Provide the (X, Y) coordinate of the cell's center where the given text is located.  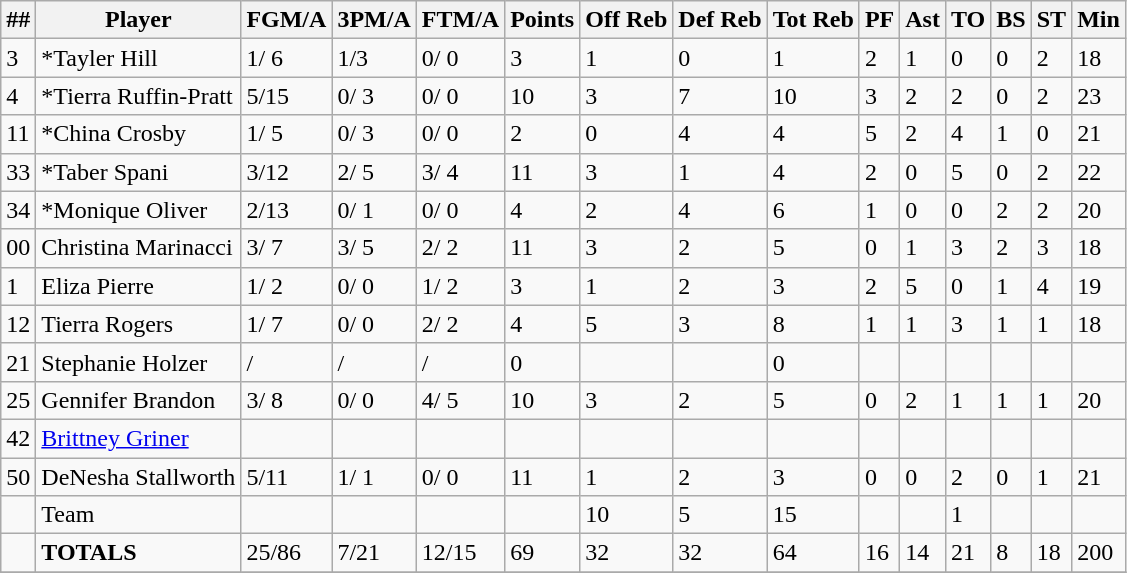
FGM/A (286, 20)
*China Crosby (138, 134)
Ast (923, 20)
33 (18, 172)
6 (813, 210)
12 (18, 324)
Brittney Griner (138, 438)
DeNesha Stallworth (138, 477)
*Taber Spani (138, 172)
25/86 (286, 553)
Stephanie Holzer (138, 362)
3/ 7 (286, 248)
TOTALS (138, 553)
Team (138, 515)
69 (542, 553)
Eliza Pierre (138, 286)
34 (18, 210)
200 (1099, 553)
1/ 5 (286, 134)
Tot Reb (813, 20)
22 (1099, 172)
1/ 7 (286, 324)
50 (18, 477)
0/ 1 (374, 210)
Tierra Rogers (138, 324)
1/3 (374, 58)
1/ 1 (374, 477)
7/21 (374, 553)
*Tayler Hill (138, 58)
00 (18, 248)
2/ 5 (374, 172)
25 (18, 400)
1/ 6 (286, 58)
Christina Marinacci (138, 248)
19 (1099, 286)
FTM/A (460, 20)
*Tierra Ruffin-Pratt (138, 96)
Def Reb (720, 20)
3/ 5 (374, 248)
Gennifer Brandon (138, 400)
23 (1099, 96)
3/ 4 (460, 172)
PF (879, 20)
Off Reb (626, 20)
42 (18, 438)
3/ 8 (286, 400)
15 (813, 515)
7 (720, 96)
3/12 (286, 172)
4/ 5 (460, 400)
*Monique Oliver (138, 210)
BS (1011, 20)
## (18, 20)
ST (1051, 20)
2/13 (286, 210)
Min (1099, 20)
14 (923, 553)
16 (879, 553)
3PM/A (374, 20)
Player (138, 20)
64 (813, 553)
12/15 (460, 553)
5/11 (286, 477)
TO (968, 20)
5/15 (286, 96)
Points (542, 20)
